Pinpoint the cell where the given text exists, returning its (x, y) midpoint coordinate. 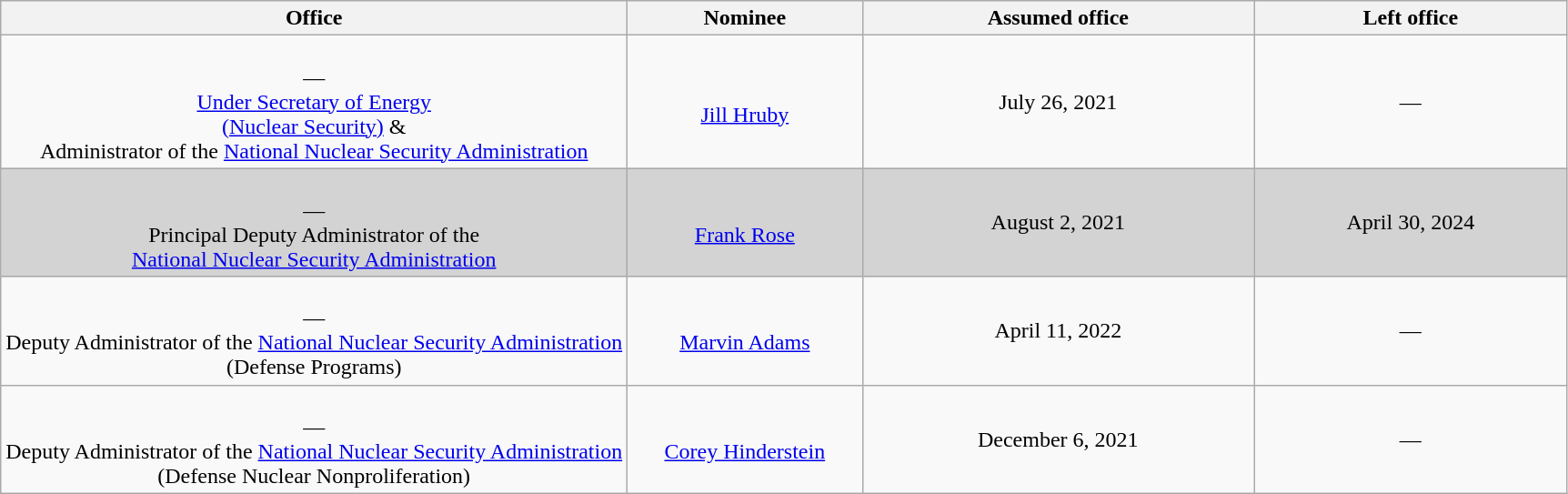
April 11, 2022 (1059, 331)
Office (315, 18)
Jill Hruby (745, 102)
Assumed office (1059, 18)
December 6, 2021 (1059, 439)
Corey Hinderstein (745, 439)
—Deputy Administrator of the National Nuclear Security Administration(Defense Nuclear Nonproliferation) (315, 439)
—Deputy Administrator of the National Nuclear Security Administration(Defense Programs) (315, 331)
August 2, 2021 (1059, 222)
Frank Rose (745, 222)
Marvin Adams (745, 331)
April 30, 2024 (1411, 222)
July 26, 2021 (1059, 102)
—Principal Deputy Administrator of theNational Nuclear Security Administration (315, 222)
Nominee (745, 18)
—Under Secretary of Energy(Nuclear Security) &Administrator of the National Nuclear Security Administration (315, 102)
Left office (1411, 18)
